From the cell containing the given text, extract its center point as (x, y) coordinate. 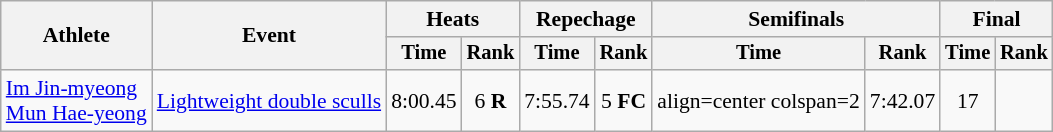
align=center colspan=2 (758, 100)
7:55.74 (556, 100)
Im Jin-myeong Mun Hae-yeong (76, 100)
6 R (491, 100)
Lightweight double sculls (269, 100)
Final (996, 19)
Event (269, 36)
8:00.45 (424, 100)
17 (968, 100)
7:42.07 (902, 100)
Semifinals (796, 19)
Heats (452, 19)
5 FC (624, 100)
Athlete (76, 36)
Repechage (586, 19)
